Provide the (x, y) coordinate of the cell's center where the given text is located.  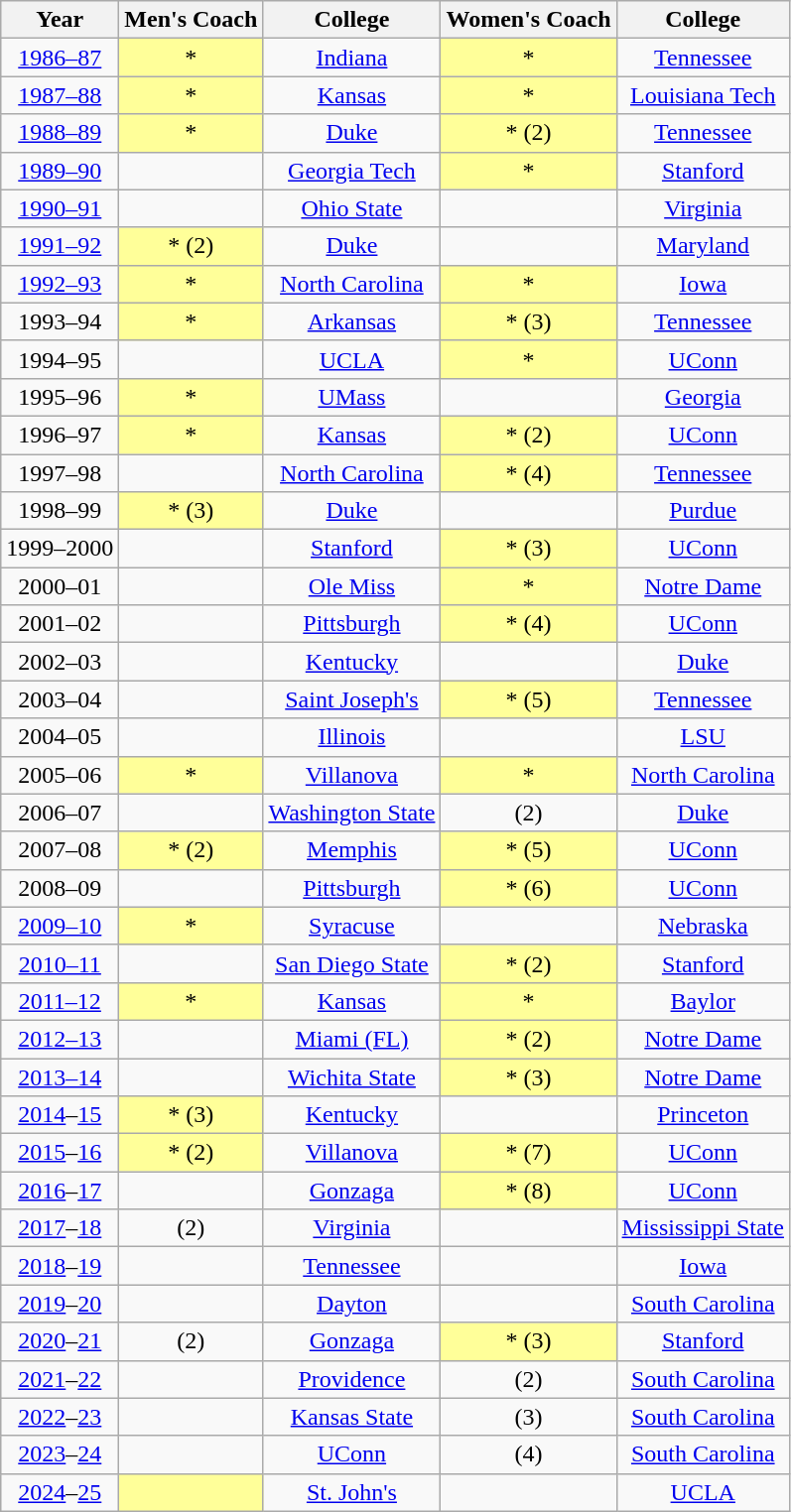
2022–23 (60, 1417)
2013–14 (60, 1076)
2001–02 (60, 624)
Purdue (703, 511)
2019–20 (60, 1304)
1993–94 (60, 321)
Kansas State (351, 1417)
(3) (528, 1417)
2002–03 (60, 662)
Arkansas (351, 321)
St. John's (351, 1492)
Georgia (703, 397)
Maryland (703, 246)
Indiana (351, 58)
2005–06 (60, 775)
1999–2000 (60, 549)
1995–96 (60, 397)
Dayton (351, 1304)
Georgia Tech (351, 171)
Nebraska (703, 926)
2007–08 (60, 850)
Saint Joseph's (351, 699)
Ohio State (351, 208)
Men's Coach (191, 20)
Illinois (351, 737)
Princeton (703, 1115)
1988–89 (60, 133)
Wichita State (351, 1076)
LSU (703, 737)
(4) (528, 1454)
2015–16 (60, 1153)
Memphis (351, 850)
2018–19 (60, 1266)
Louisiana Tech (703, 95)
Year (60, 20)
2020–21 (60, 1341)
1996–97 (60, 435)
2021–22 (60, 1379)
2009–10 (60, 926)
Women's Coach (528, 20)
2012–13 (60, 1039)
1991–92 (60, 246)
1990–91 (60, 208)
Syracuse (351, 926)
2017–18 (60, 1228)
2024–25 (60, 1492)
Ole Miss (351, 586)
2014–15 (60, 1115)
2003–04 (60, 699)
1987–88 (60, 95)
Providence (351, 1379)
2004–05 (60, 737)
Baylor (703, 1001)
2023–24 (60, 1454)
1997–98 (60, 473)
2010–11 (60, 963)
1992–93 (60, 284)
* (7) (528, 1153)
1998–99 (60, 511)
2011–12 (60, 1001)
Mississippi State (703, 1228)
Miami (FL) (351, 1039)
UMass (351, 397)
Washington State (351, 813)
1994–95 (60, 359)
San Diego State (351, 963)
* (6) (528, 888)
1989–90 (60, 171)
* (8) (528, 1191)
2008–09 (60, 888)
1986–87 (60, 58)
2000–01 (60, 586)
2016–17 (60, 1191)
2006–07 (60, 813)
